Find where the given text appears and provide that cell's center as (X, Y) coordinate. 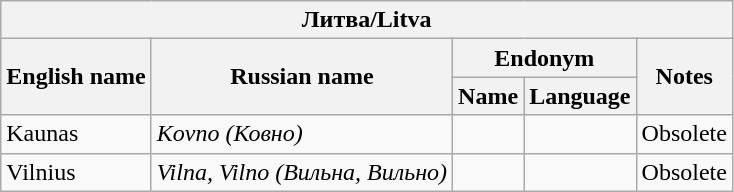
Vilnius (76, 172)
Endonym (544, 58)
Kovno (Ковно) (302, 134)
Language (580, 96)
Vilna, Vilno (Вильна, Вильно) (302, 172)
Russian name (302, 77)
English name (76, 77)
Kaunas (76, 134)
Notes (684, 77)
Name (488, 96)
Литва/Litva (367, 20)
